Provide the [x, y] coordinate of the cell's center where the given text is located.  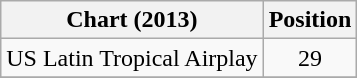
29 [310, 58]
Chart (2013) [132, 20]
US Latin Tropical Airplay [132, 58]
Position [310, 20]
